Pinpoint the cell where the given text exists, returning its [x, y] midpoint coordinate. 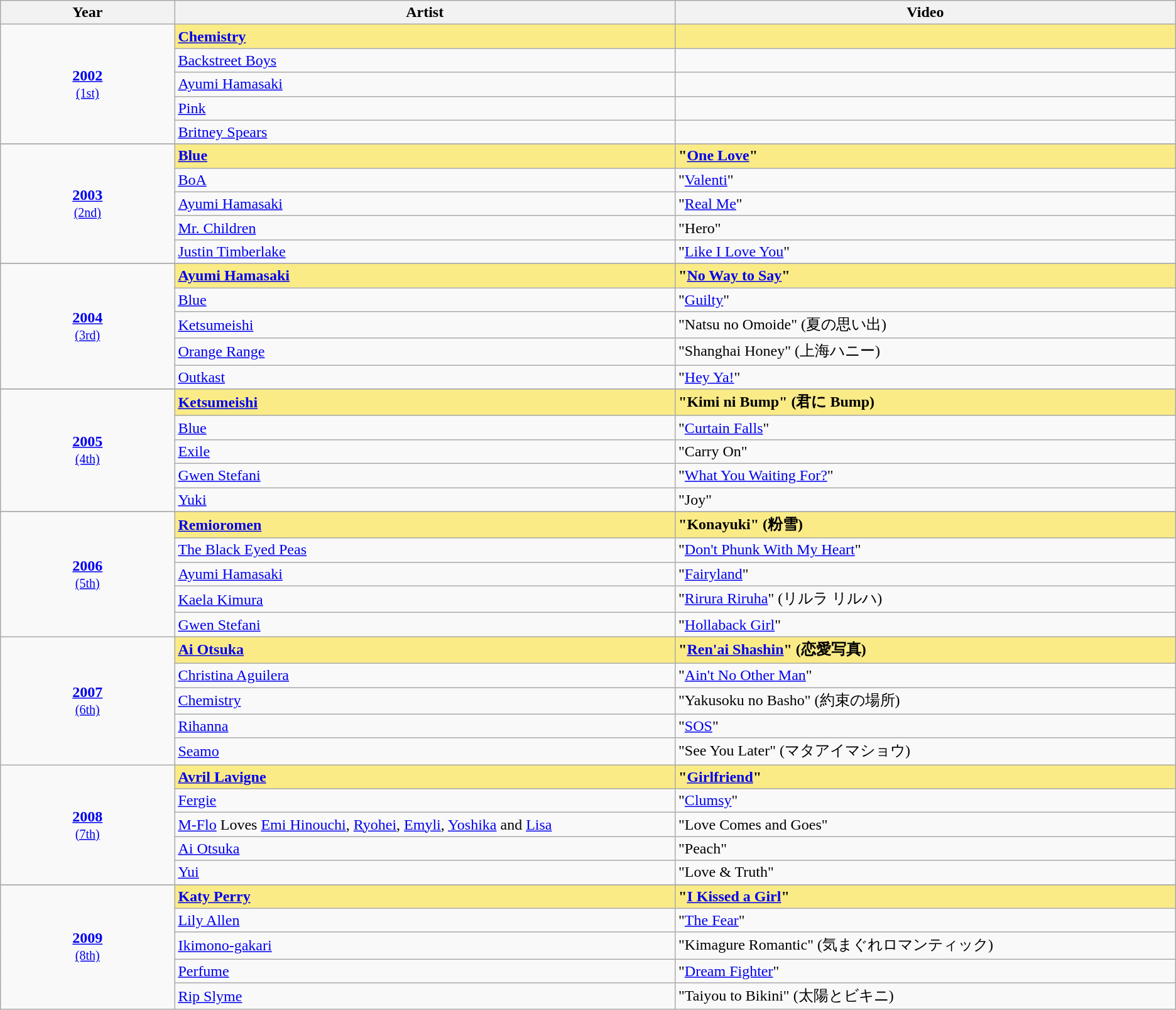
"Shanghai Honey" (上海ハニー) [926, 352]
Artist [425, 13]
Justin Timberlake [425, 251]
2007(6th) [88, 701]
"Kimi ni Bump" (君に Bump) [926, 402]
"Taiyou to Bikini" (太陽とビキニ) [926, 997]
"Love Comes and Goes" [926, 825]
2008(7th) [88, 825]
"Hollaback Girl" [926, 625]
2002(1st) [88, 84]
"Curtain Falls" [926, 427]
"Dream Fighter" [926, 971]
"Ren'ai Shashin" (恋愛写真) [926, 650]
"Hero" [926, 228]
"Natsu no Omoide" (夏の思い出) [926, 326]
Outkast [425, 377]
"SOS" [926, 726]
Rip Slyme [425, 997]
"What You Waiting For?" [926, 475]
"Konayuki" (粉雪) [926, 525]
"Fairyland" [926, 574]
2004(3rd) [88, 326]
Mr. Children [425, 228]
"Real Me" [926, 204]
Backstreet Boys [425, 60]
Yuki [425, 500]
"Hey Ya!" [926, 377]
"Girlfriend" [926, 777]
Ikimono-gakari [425, 945]
"Joy" [926, 500]
Remioromen [425, 525]
Seamo [425, 752]
"Yakusoku no Basho" (約束の場所) [926, 701]
M-Flo Loves Emi Hinouchi, Ryohei, Emyli, Yoshika and Lisa [425, 825]
"Valenti" [926, 180]
"See You Later" (マタアイマショウ) [926, 752]
Britney Spears [425, 132]
"Peach" [926, 848]
"Carry On" [926, 451]
Pink [425, 108]
BoA [425, 180]
Lily Allen [425, 920]
2009(8th) [88, 947]
Christina Aguilera [425, 675]
Perfume [425, 971]
"The Fear" [926, 920]
"I Kissed a Girl" [926, 896]
Katy Perry [425, 896]
2003(2nd) [88, 204]
"No Way to Say" [926, 275]
"Ain't No Other Man" [926, 675]
2006(5th) [88, 574]
Avril Lavigne [425, 777]
Yui [425, 872]
"Clumsy" [926, 801]
"Rirura Riruha" (リルラ リルハ) [926, 600]
"One Love" [926, 156]
Fergie [425, 801]
"Don't Phunk With My Heart" [926, 550]
Kaela Kimura [425, 600]
Orange Range [425, 352]
"Love & Truth" [926, 872]
Rihanna [425, 726]
Exile [425, 451]
"Guilty" [926, 300]
The Black Eyed Peas [425, 550]
2005(4th) [88, 450]
"Kimagure Romantic" (気まぐれロマンティック) [926, 945]
Year [88, 13]
"Like I Love You" [926, 251]
Video [926, 13]
